Extract the (X, Y) coordinate from the center of the cell holding the provided text.  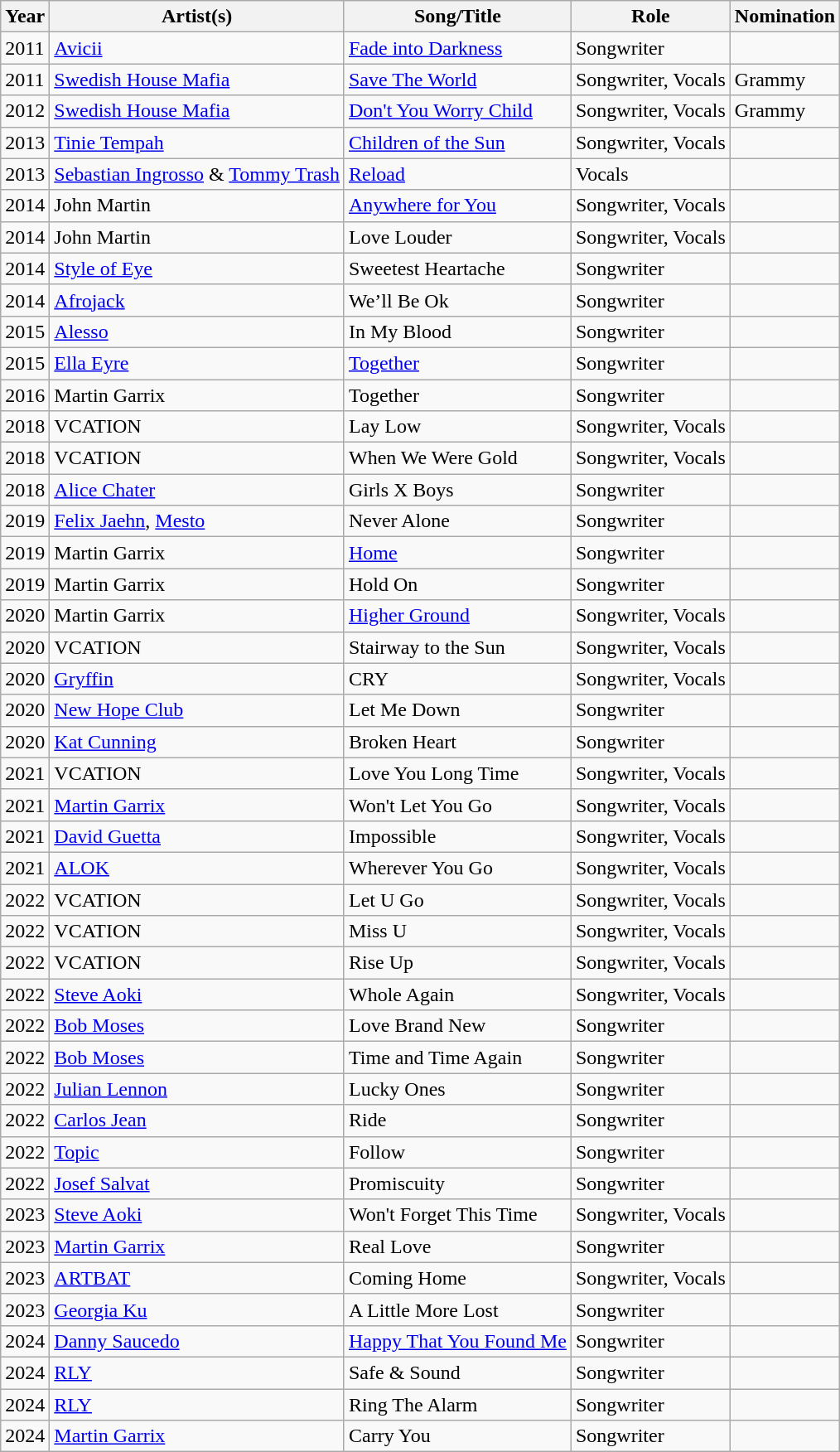
Julian Lennon (197, 1089)
Style of Eye (197, 269)
Georgia Ku (197, 1309)
Anywhere for You (457, 206)
Girls X Boys (457, 490)
CRY (457, 679)
Don't You Worry Child (457, 111)
Carry You (457, 1436)
2016 (25, 395)
Time and Time Again (457, 1058)
Save The World (457, 80)
Children of the Sun (457, 143)
Love Louder (457, 237)
In My Blood (457, 332)
ALOK (197, 868)
Danny Saucedo (197, 1341)
Let Me Down (457, 710)
Impossible (457, 836)
Carlos Jean (197, 1120)
Won't Forget This Time (457, 1215)
Tinie Tempah (197, 143)
Broken Heart (457, 742)
Avicii (197, 48)
When We Were Gold (457, 458)
Gryffin (197, 679)
Artist(s) (197, 17)
Alice Chater (197, 490)
Fade into Darkness (457, 48)
2012 (25, 111)
New Hope Club (197, 710)
Lucky Ones (457, 1089)
Higher Ground (457, 616)
Promiscuity (457, 1183)
Let U Go (457, 899)
Sebastian Ingrosso & Tommy Trash (197, 174)
A Little More Lost (457, 1309)
Topic (197, 1152)
Happy That You Found Me (457, 1341)
Vocals (650, 174)
Stairway to the Sun (457, 647)
Follow (457, 1152)
Love You Long Time (457, 773)
ARTBAT (197, 1278)
Real Love (457, 1246)
Year (25, 17)
Reload (457, 174)
Home (457, 553)
Afrojack (197, 300)
Wherever You Go (457, 868)
Alesso (197, 332)
Ring The Alarm (457, 1405)
Sweetest Heartache (457, 269)
Whole Again (457, 995)
Felix Jaehn, Mesto (197, 521)
Ride (457, 1120)
We’ll Be Ok (457, 300)
Song/Title (457, 17)
Safe & Sound (457, 1372)
Josef Salvat (197, 1183)
Rise Up (457, 963)
Kat Cunning (197, 742)
Love Brand New (457, 1026)
Miss U (457, 932)
Coming Home (457, 1278)
David Guetta (197, 836)
Nomination (784, 17)
Lay Low (457, 427)
Role (650, 17)
Won't Let You Go (457, 805)
Never Alone (457, 521)
Ella Eyre (197, 363)
Hold On (457, 584)
